Scan for the cell matching the given text and deliver its [x, y] coordinate at center. 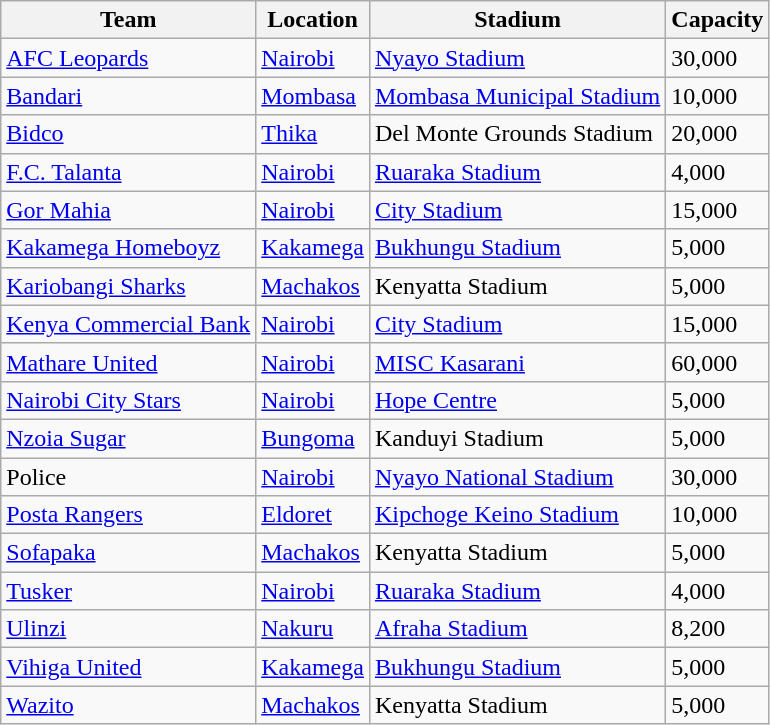
Kanduyi Stadium [517, 438]
Gor Mahia [128, 210]
Police [128, 477]
Kakamega Homeboyz [128, 248]
AFC Leopards [128, 58]
Vihiga United [128, 667]
Thika [313, 134]
Hope Centre [517, 400]
Bidco [128, 134]
Mathare United [128, 362]
Nyayo Stadium [517, 58]
MISC Kasarani [517, 362]
Eldoret [313, 515]
Del Monte Grounds Stadium [517, 134]
20,000 [718, 134]
Posta Rangers [128, 515]
Nzoia Sugar [128, 438]
Afraha Stadium [517, 629]
Wazito [128, 705]
Bandari [128, 96]
Nairobi City Stars [128, 400]
Tusker [128, 591]
Team [128, 20]
Mombasa [313, 96]
Nyayo National Stadium [517, 477]
Mombasa Municipal Stadium [517, 96]
Stadium [517, 20]
Sofapaka [128, 553]
F.C. Talanta [128, 172]
Bungoma [313, 438]
Ulinzi [128, 629]
8,200 [718, 629]
Kipchoge Keino Stadium [517, 515]
Nakuru [313, 629]
Kenya Commercial Bank [128, 324]
Capacity [718, 20]
Kariobangi Sharks [128, 286]
60,000 [718, 362]
Location [313, 20]
